From the cell containing the given text, extract its center point as (x, y) coordinate. 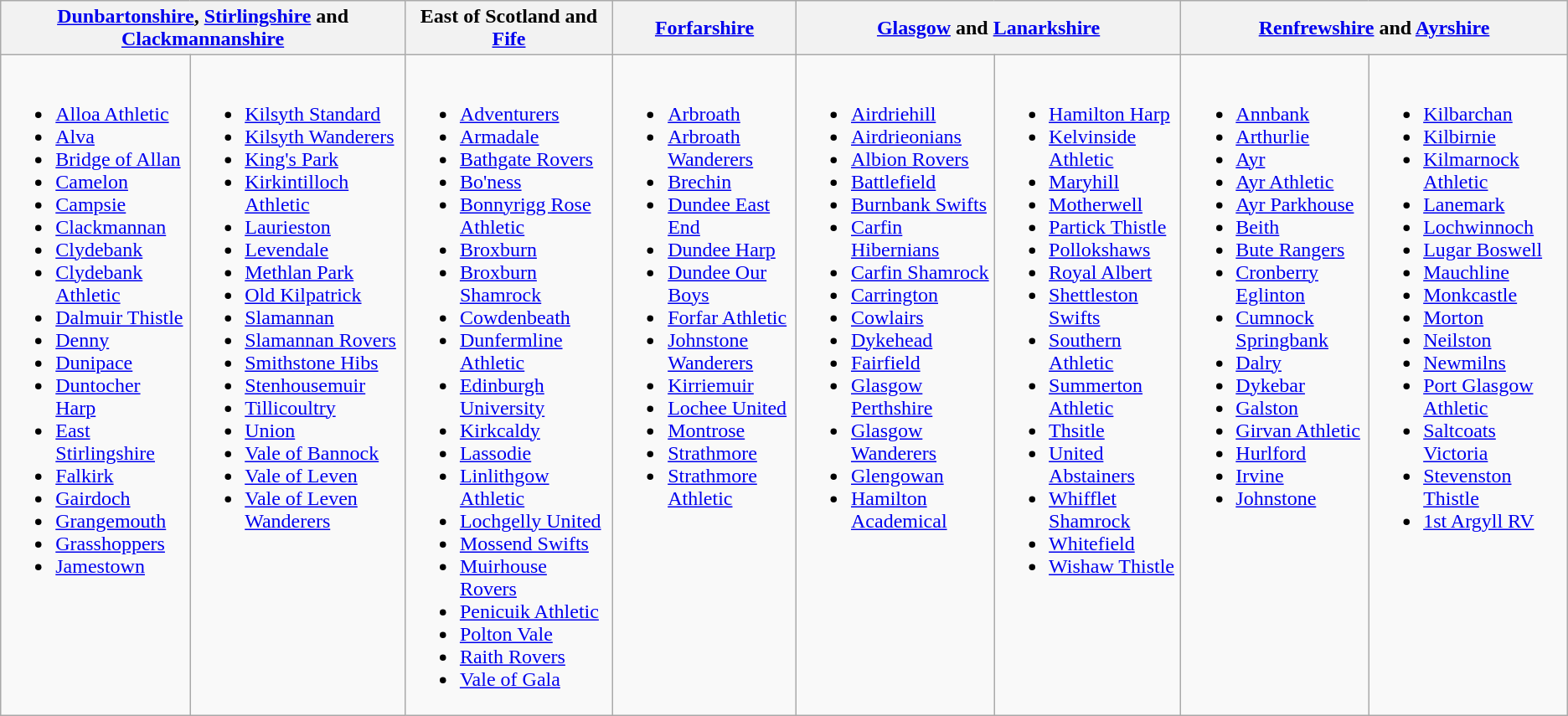
Renfrewshire and Ayrshire (1374, 28)
Glasgow and Lanarkshire (988, 28)
Dunbartonshire, Stirlingshire and Clackmannanshire (203, 28)
Forfarshire (705, 28)
East of Scotland and Fife (508, 28)
